Determine the [x, y] coordinate at the center of the cell enclosing the given text.  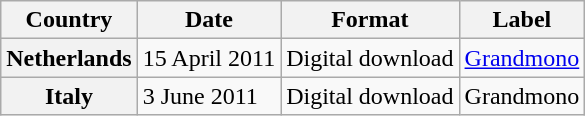
Italy [69, 96]
Label [522, 20]
15 April 2011 [209, 58]
3 June 2011 [209, 96]
Country [69, 20]
Netherlands [69, 58]
Format [370, 20]
Date [209, 20]
